Pinpoint the cell where the given text exists, returning its (x, y) midpoint coordinate. 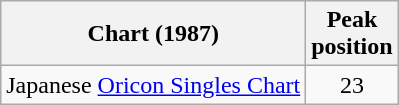
23 (352, 85)
Peakposition (352, 34)
Chart (1987) (154, 34)
Japanese Oricon Singles Chart (154, 85)
